Extract the [X, Y] coordinate from the center of the cell holding the provided text.  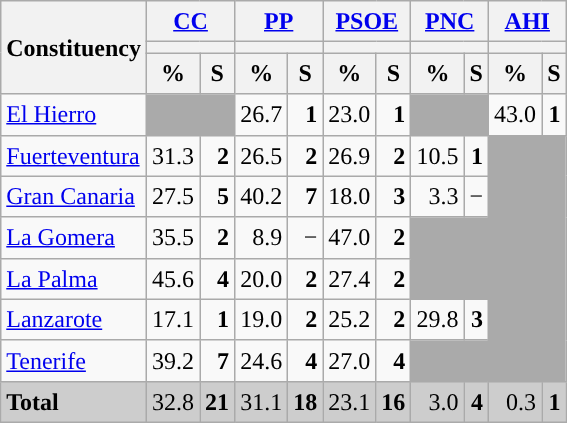
Lanzarote [74, 320]
23.0 [350, 114]
27.0 [350, 360]
La Palma [74, 278]
43.0 [516, 114]
27.5 [172, 196]
18 [306, 402]
24.6 [262, 360]
21 [218, 402]
Constituency [74, 48]
PSOE [367, 22]
29.8 [438, 320]
45.6 [172, 278]
27.4 [350, 278]
25.2 [350, 320]
26.5 [262, 156]
PNC [450, 22]
Total [74, 402]
PP [279, 22]
0.3 [516, 402]
17.1 [172, 320]
8.9 [262, 238]
5 [218, 196]
23.1 [350, 402]
47.0 [350, 238]
39.2 [172, 360]
La Gomera [74, 238]
3.3 [438, 196]
20.0 [262, 278]
35.5 [172, 238]
31.3 [172, 156]
3.0 [438, 402]
10.5 [438, 156]
26.9 [350, 156]
32.8 [172, 402]
31.1 [262, 402]
16 [394, 402]
26.7 [262, 114]
AHI [528, 22]
CC [190, 22]
40.2 [262, 196]
Gran Canaria [74, 196]
Fuerteventura [74, 156]
19.0 [262, 320]
El Hierro [74, 114]
18.0 [350, 196]
Tenerife [74, 360]
